Detect which cell encompasses the target text, then output its [x, y] center coordinate. 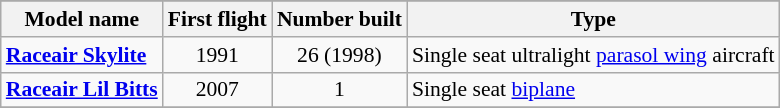
1 [340, 90]
26 (1998) [340, 55]
Raceair Skylite [82, 55]
Model name [82, 19]
First flight [218, 19]
1991 [218, 55]
Number built [340, 19]
Raceair Lil Bitts [82, 90]
Single seat biplane [594, 90]
2007 [218, 90]
Type [594, 19]
Single seat ultralight parasol wing aircraft [594, 55]
